Search for the cell housing the specified text and yield its (x, y) center coordinate. 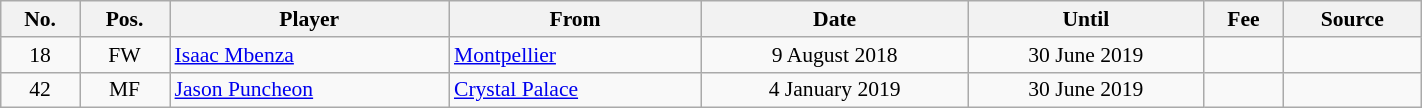
Pos. (125, 19)
Source (1352, 19)
From (575, 19)
Date (834, 19)
Isaac Mbenza (310, 55)
9 August 2018 (834, 55)
Jason Puncheon (310, 90)
Montpellier (575, 55)
Fee (1244, 19)
FW (125, 55)
Until (1086, 19)
Crystal Palace (575, 90)
Player (310, 19)
4 January 2019 (834, 90)
18 (40, 55)
No. (40, 19)
42 (40, 90)
MF (125, 90)
